Capture the cell that displays the provided text and extract its [x, y] central coordinate. 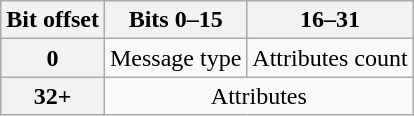
Attributes [258, 96]
0 [53, 58]
Bits 0–15 [175, 20]
Attributes count [330, 58]
Bit offset [53, 20]
32+ [53, 96]
16–31 [330, 20]
Message type [175, 58]
